Find where the given text appears and provide that cell's center as [X, Y] coordinate. 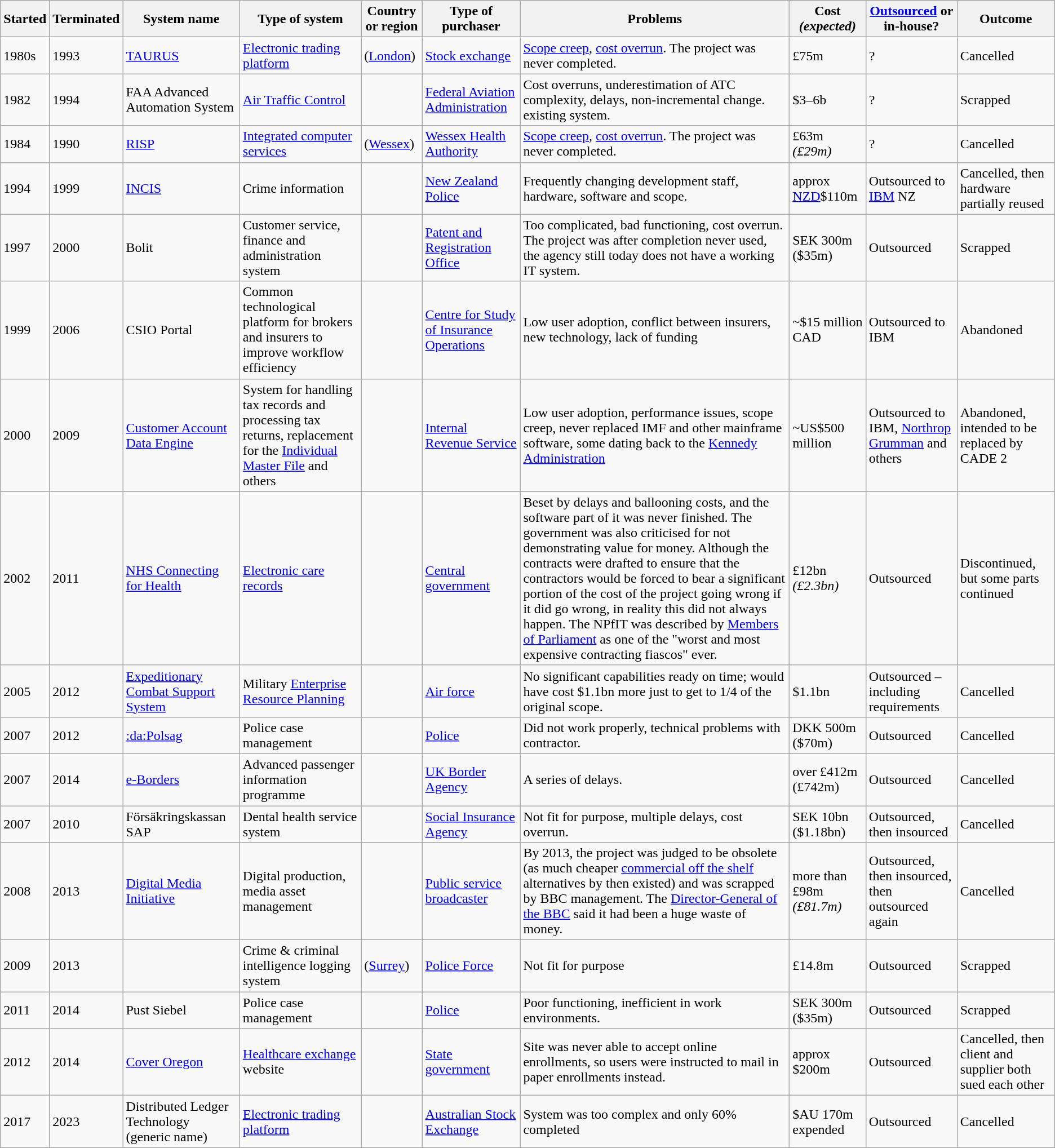
Common technological platform for brokers and insurers to improve workflow efficiency [300, 330]
INCIS [181, 188]
Site was never able to accept online enrollments, so users were instructed to mail in paper enrollments instead. [655, 1062]
1990 [86, 144]
Cover Oregon [181, 1062]
Expeditionary Combat Support System [181, 691]
1997 [25, 248]
Australian Stock Exchange [471, 1122]
Cancelled, then hardware partially reused [1005, 188]
Advanced passenger information programme [300, 779]
Type of purchaser [471, 19]
$AU 170m expended [828, 1122]
Low user adoption, performance issues, scope creep, never replaced IMF and other mainframe software, some dating back to the Kennedy Administration [655, 435]
2010 [86, 824]
$3–6b [828, 100]
Started [25, 19]
2002 [25, 578]
$1.1bn [828, 691]
e-Borders [181, 779]
2005 [25, 691]
:da:Polsag [181, 735]
£12bn (£2.3bn) [828, 578]
Customer Account Data Engine [181, 435]
Pust Siebel [181, 1010]
~$15 million CAD [828, 330]
Problems [655, 19]
Frequently changing development staff, hardware, software and scope. [655, 188]
Stock exchange [471, 55]
Federal Aviation Administration [471, 100]
Patent and Registration Office [471, 248]
2017 [25, 1122]
Centre for Study of Insurance Operations [471, 330]
SEK 10bn ($1.18bn) [828, 824]
Outsourced or in-house? [911, 19]
System for handling tax records and processing tax returns, replacement for the Individual Master File and others [300, 435]
Air Traffic Control [300, 100]
Poor functioning, inefficient in work environments. [655, 1010]
CSIO Portal [181, 330]
Air force [471, 691]
Outsourced – including requirements [911, 691]
Social Insurance Agency [471, 824]
(Surrey) [392, 966]
UK Border Agency [471, 779]
£75m [828, 55]
1993 [86, 55]
Cancelled, then client and supplier both sued each other [1005, 1062]
Police Force [471, 966]
~US$500 million [828, 435]
System name [181, 19]
Outsourced to IBM, Northrop Grumman and others [911, 435]
Electronic care records [300, 578]
Outsourced, then insourced [911, 824]
(Wessex) [392, 144]
over £412m (£742m) [828, 779]
Central government [471, 578]
Cost overruns, underestimation of ATC complexity, delays, non-incremental change. existing system. [655, 100]
1982 [25, 100]
Abandoned [1005, 330]
Outcome [1005, 19]
Abandoned, intended to be replaced by CADE 2 [1005, 435]
Not fit for purpose, multiple delays, cost overrun. [655, 824]
more than £98m (£81.7m) [828, 892]
(London) [392, 55]
1980s [25, 55]
Försäkringskassan SAP [181, 824]
Dental health service system [300, 824]
New Zealand Police [471, 188]
Country or region [392, 19]
Public service broadcaster [471, 892]
Outsourced to IBM NZ [911, 188]
FAA Advanced Automation System [181, 100]
Did not work properly, technical problems with contractor. [655, 735]
2006 [86, 330]
2008 [25, 892]
Low user adoption, conflict between insurers, new technology, lack of funding [655, 330]
Digital Media Initiative [181, 892]
2023 [86, 1122]
Military Enterprise Resource Planning [300, 691]
Bolit [181, 248]
Not fit for purpose [655, 966]
Cost (expected) [828, 19]
RISP [181, 144]
Discontinued, but some parts continued [1005, 578]
approx NZD$110m [828, 188]
Crime & criminal intelligence logging system [300, 966]
£14.8m [828, 966]
Type of system [300, 19]
approx $200m [828, 1062]
TAURUS [181, 55]
1984 [25, 144]
Crime information [300, 188]
Distributed Ledger Technology (generic name) [181, 1122]
DKK 500m ($70m) [828, 735]
State government [471, 1062]
Internal Revenue Service [471, 435]
NHS Connecting for Health [181, 578]
System was too complex and only 60% completed [655, 1122]
A series of delays. [655, 779]
No significant capabilities ready on time; would have cost $1.1bn more just to get to 1/4 of the original scope. [655, 691]
£63m (£29m) [828, 144]
Outsourced, then insourced, then outsourced again [911, 892]
Wessex Health Authority [471, 144]
Outsourced to IBM [911, 330]
Terminated [86, 19]
Healthcare exchange website [300, 1062]
Customer service, finance and administration system [300, 248]
Digital production, media asset management [300, 892]
Integrated computer services [300, 144]
